Provide the (X, Y) coordinate of the cell's center where the given text is located.  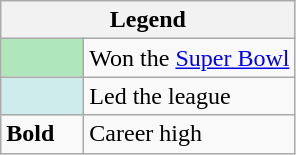
Legend (148, 20)
Won the Super Bowl (190, 58)
Led the league (190, 96)
Bold (42, 134)
Career high (190, 134)
